Pinpoint the cell where the given text exists, returning its [x, y] midpoint coordinate. 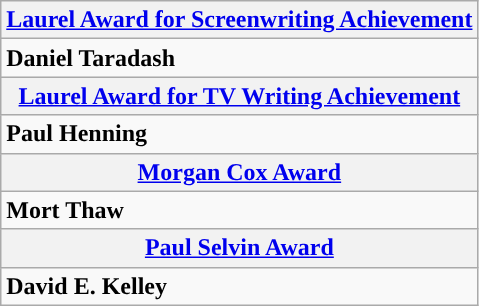
Laurel Award for TV Writing Achievement [240, 96]
Mort Thaw [240, 210]
David E. Kelley [240, 286]
Paul Henning [240, 134]
Morgan Cox Award [240, 172]
Laurel Award for Screenwriting Achievement [240, 20]
Paul Selvin Award [240, 248]
Daniel Taradash [240, 58]
